Locate the cell with the specified text and output its [x, y] center coordinate. 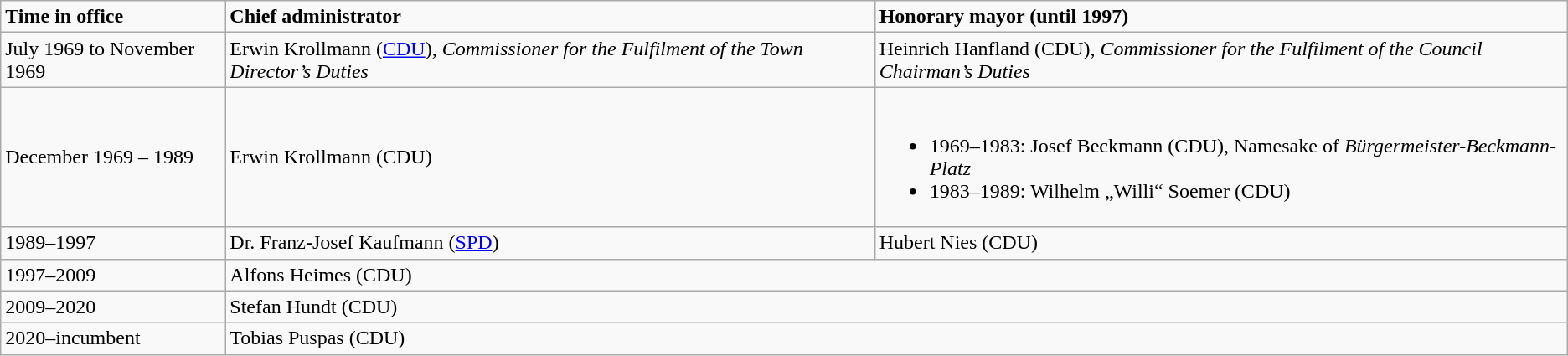
Tobias Puspas (CDU) [896, 338]
Time in office [113, 17]
Dr. Franz-Josef Kaufmann (SPD) [549, 243]
Chief administrator [549, 17]
Hubert Nies (CDU) [1221, 243]
Alfons Heimes (CDU) [896, 275]
Heinrich Hanfland (CDU), Commissioner for the Fulfilment of the Council Chairman’s Duties [1221, 60]
December 1969 – 1989 [113, 157]
2020–incumbent [113, 338]
1997–2009 [113, 275]
2009–2020 [113, 307]
1989–1997 [113, 243]
Erwin Krollmann (CDU) [549, 157]
Erwin Krollmann (CDU), Commissioner for the Fulfilment of the Town Director’s Duties [549, 60]
Stefan Hundt (CDU) [896, 307]
1969–1983: Josef Beckmann (CDU), Namesake of Bürgermeister-Beckmann-Platz1983–1989: Wilhelm „Willi“ Soemer (CDU) [1221, 157]
July 1969 to November 1969 [113, 60]
Honorary mayor (until 1997) [1221, 17]
